Provide the (X, Y) coordinate of the cell's center where the given text is located.  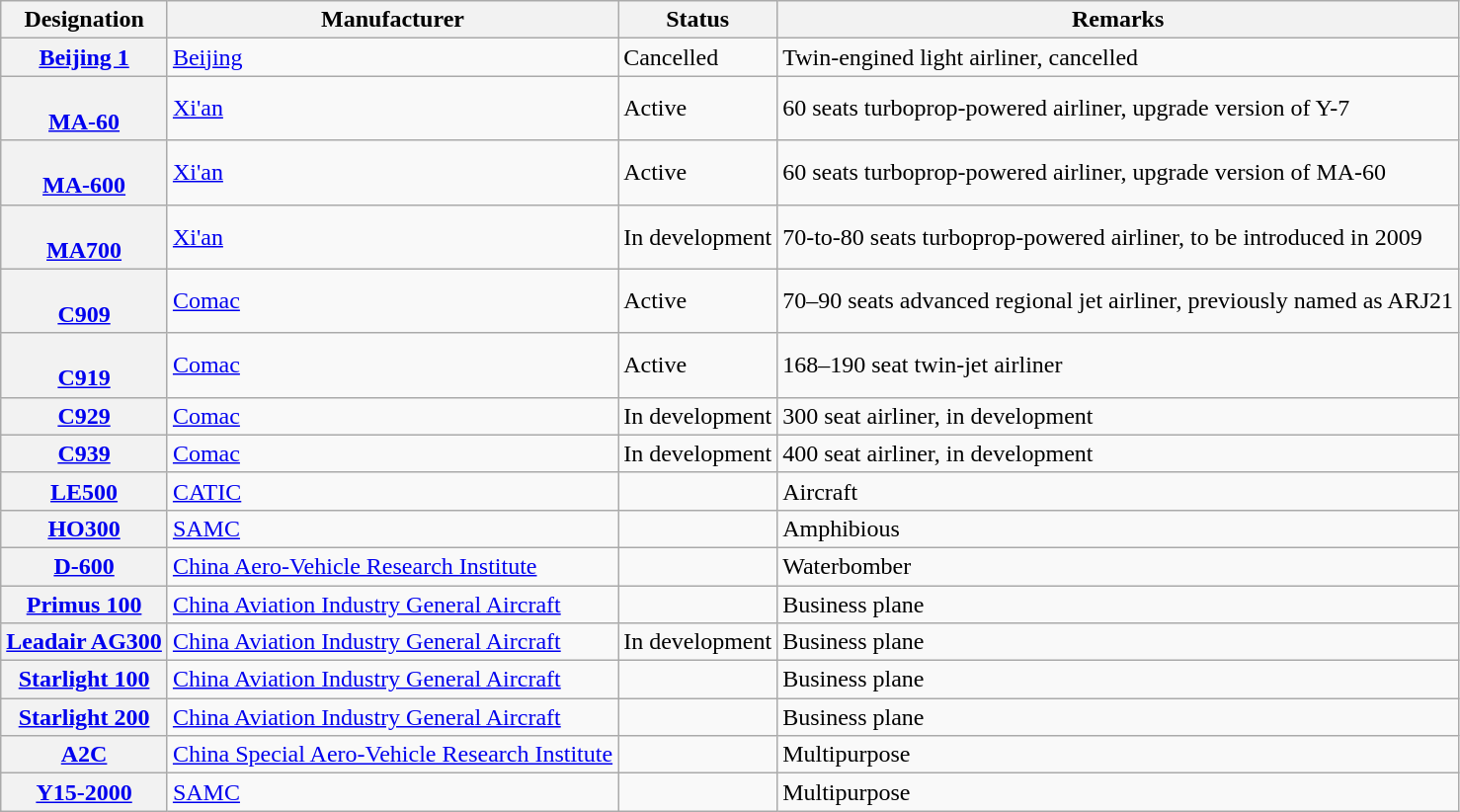
Beijing (392, 57)
HO300 (85, 528)
MA-600 (85, 172)
Manufacturer (392, 20)
Aircraft (1118, 491)
Twin-engined light airliner, cancelled (1118, 57)
MA700 (85, 237)
Starlight 100 (85, 680)
60 seats turboprop-powered airliner, upgrade version of Y-7 (1118, 109)
Status (697, 20)
Waterbomber (1118, 566)
70–90 seats advanced regional jet airliner, previously named as ARJ21 (1118, 300)
C939 (85, 453)
60 seats turboprop-powered airliner, upgrade version of MA-60 (1118, 172)
MA-60 (85, 109)
China Aero-Vehicle Research Institute (392, 566)
Designation (85, 20)
Amphibious (1118, 528)
Cancelled (697, 57)
C929 (85, 416)
Beijing 1 (85, 57)
CATIC (392, 491)
300 seat airliner, in development (1118, 416)
168–190 seat twin-jet airliner (1118, 365)
D-600 (85, 566)
Primus 100 (85, 604)
C909 (85, 300)
400 seat airliner, in development (1118, 453)
C919 (85, 365)
A2C (85, 755)
LE500 (85, 491)
70-to-80 seats turboprop-powered airliner, to be introduced in 2009 (1118, 237)
Leadair AG300 (85, 642)
China Special Aero-Vehicle Research Institute (392, 755)
Remarks (1118, 20)
Starlight 200 (85, 717)
Y15-2000 (85, 792)
